Extract the (X, Y) coordinate from the center of the cell holding the provided text.  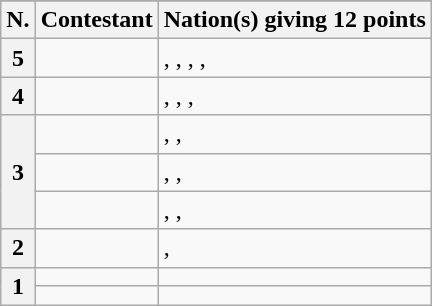
N. (18, 20)
5 (18, 58)
, , , , (294, 58)
4 (18, 96)
1 (18, 286)
Contestant (96, 20)
3 (18, 172)
Nation(s) giving 12 points (294, 20)
, (294, 248)
2 (18, 248)
, , , (294, 96)
